From the cell containing the given text, extract its center point as (X, Y) coordinate. 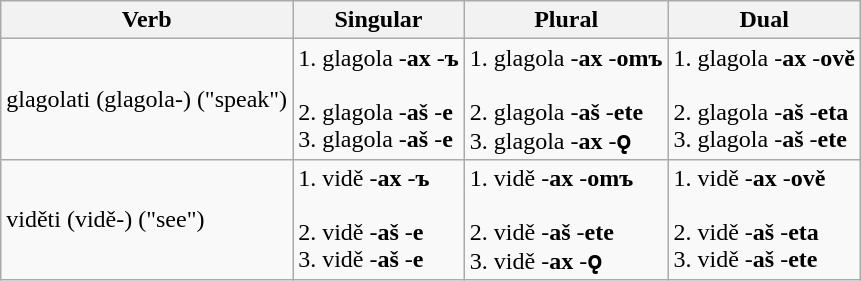
1. vidě -ax -omъ2. vidě -aš -ete 3. vidě -ax -ǫ (566, 220)
1. vidě -ax -ъ2. vidě -aš -e 3. vidě -aš -e (379, 220)
1. vidě -ax -ově2. vidě -aš -eta 3. vidě -aš -ete (764, 220)
1. glagola -ax -ъ2. glagola -aš -e 3. glagola -aš -e (379, 100)
Singular (379, 20)
Plural (566, 20)
1. glagola -ax -omъ2. glagola -aš -ete 3. glagola -ax -ǫ (566, 100)
1. glagola -ax -ově2. glagola -aš -eta 3. glagola -aš -ete (764, 100)
viděti (vidě-) ("see") (147, 220)
glagolati (glagola-) ("speak") (147, 100)
Verb (147, 20)
Dual (764, 20)
